Return the [x, y] coordinate for the center point of the cell that contains the specified text.  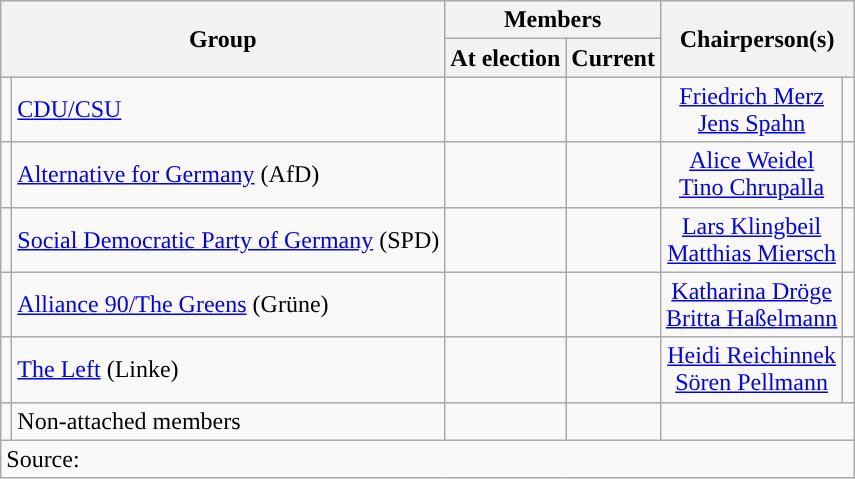
Current [614, 58]
Group [223, 39]
Heidi ReichinnekSören Pellmann [751, 370]
Chairperson(s) [756, 39]
The Left (Linke) [228, 370]
Members [553, 20]
Friedrich MerzJens Spahn [751, 110]
Lars KlingbeilMatthias Miersch [751, 240]
Alternative for Germany (AfD) [228, 174]
Non-attached members [228, 421]
CDU/CSU [228, 110]
Katharina DrögeBritta Haßelmann [751, 304]
Alliance 90/The Greens (Grüne) [228, 304]
Social Democratic Party of Germany (SPD) [228, 240]
At election [506, 58]
Alice WeidelTino Chrupalla [751, 174]
Source: [428, 459]
